Search for the cell housing the specified text and yield its [x, y] center coordinate. 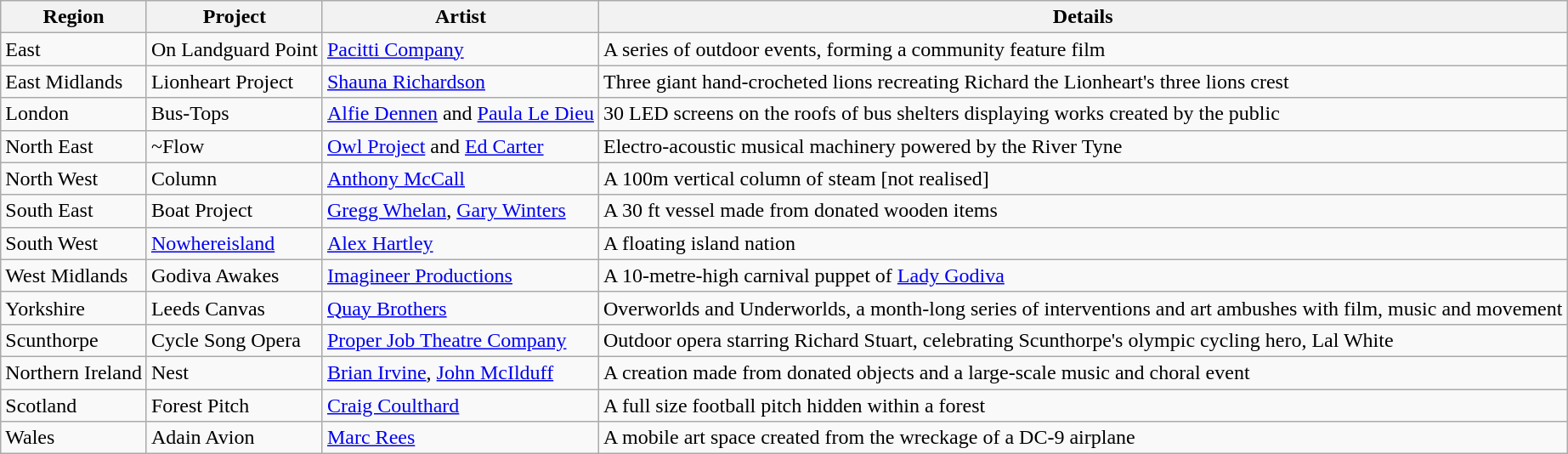
Quay Brothers [461, 308]
Details [1083, 17]
Scotland [74, 406]
30 LED screens on the roofs of bus shelters displaying works created by the public [1083, 114]
Proper Job Theatre Company [461, 340]
Alex Hartley [461, 243]
Owl Project and Ed Carter [461, 146]
Nowhereisland [235, 243]
South East [74, 211]
On Landguard Point [235, 49]
A 30 ft vessel made from donated wooden items [1083, 211]
Pacitti Company [461, 49]
Forest Pitch [235, 406]
Three giant hand-crocheted lions recreating Richard the Lionheart's three lions crest [1083, 82]
Yorkshire [74, 308]
Northern Ireland [74, 372]
Lionheart Project [235, 82]
Boat Project [235, 211]
Anthony McCall [461, 179]
Bus-Tops [235, 114]
Craig Coulthard [461, 406]
Gregg Whelan, Gary Winters [461, 211]
Electro-acoustic musical machinery powered by the River Tyne [1083, 146]
Shauna Richardson [461, 82]
~Flow [235, 146]
West Midlands [74, 275]
North West [74, 179]
Region [74, 17]
Project [235, 17]
London [74, 114]
A floating island nation [1083, 243]
Artist [461, 17]
East [74, 49]
Leeds Canvas [235, 308]
A 10-metre-high carnival puppet of Lady Godiva [1083, 275]
Column [235, 179]
North East [74, 146]
A creation made from donated objects and a large-scale music and choral event [1083, 372]
Adain Avion [235, 438]
A mobile art space created from the wreckage of a DC-9 airplane [1083, 438]
Godiva Awakes [235, 275]
Imagineer Productions [461, 275]
Overworlds and Underworlds, a month-long series of interventions and art ambushes with film, music and movement [1083, 308]
Scunthorpe [74, 340]
Alfie Dennen and Paula Le Dieu [461, 114]
Nest [235, 372]
Brian Irvine, John McIlduff [461, 372]
Cycle Song Opera [235, 340]
A full size football pitch hidden within a forest [1083, 406]
A 100m vertical column of steam [not realised] [1083, 179]
Marc Rees [461, 438]
A series of outdoor events, forming a community feature film [1083, 49]
South West [74, 243]
East Midlands [74, 82]
Wales [74, 438]
Outdoor opera starring Richard Stuart, celebrating Scunthorpe's olympic cycling hero, Lal White [1083, 340]
